Detect which cell encompasses the target text, then output its [x, y] center coordinate. 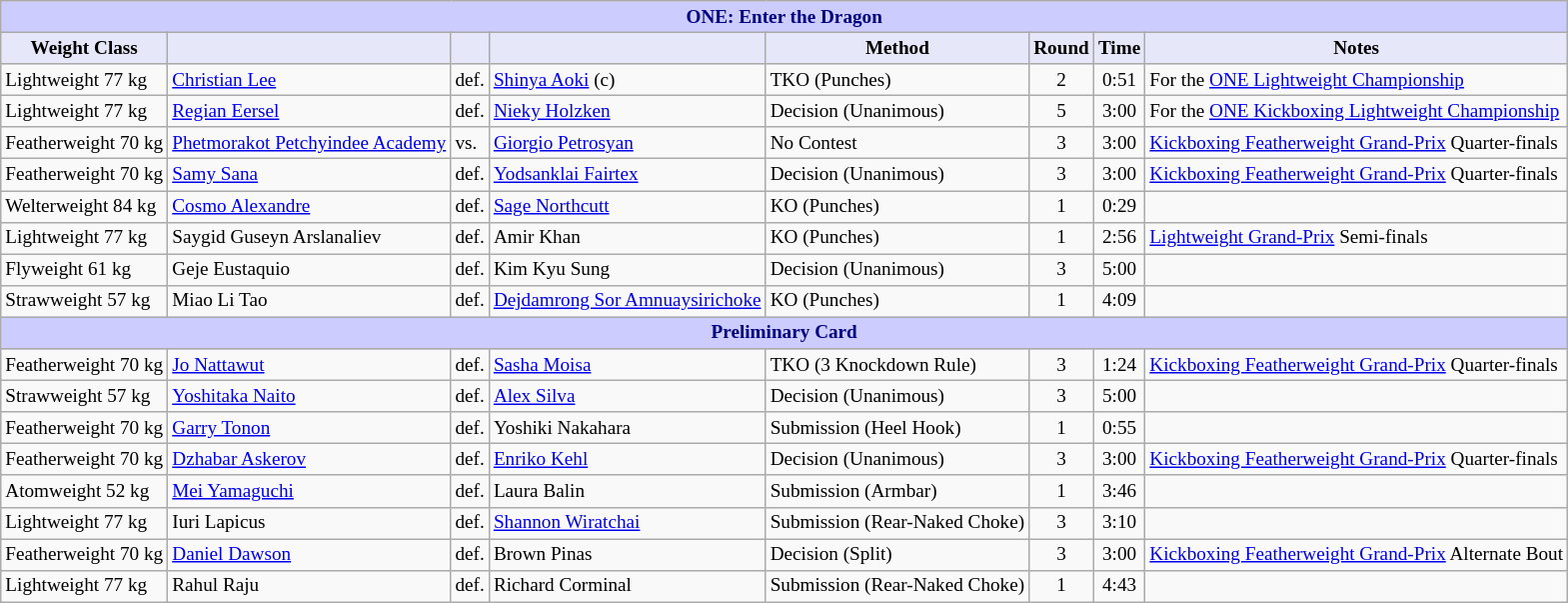
Welterweight 84 kg [84, 206]
TKO (3 Knockdown Rule) [897, 365]
Decision (Split) [897, 554]
Yodsanklai Fairtex [628, 175]
Iuri Lapicus [310, 523]
0:29 [1119, 206]
Miao Li Tao [310, 301]
Submission (Heel Hook) [897, 428]
Dejdamrong Sor Amnuaysirichoke [628, 301]
Alex Silva [628, 396]
Regian Eersel [310, 111]
For the ONE Kickboxing Lightweight Championship [1357, 111]
Richard Corminal [628, 586]
Christian Lee [310, 80]
vs. [470, 143]
2:56 [1119, 238]
Geje Eustaquio [310, 270]
Garry Tonon [310, 428]
Kickboxing Featherweight Grand-Prix Alternate Bout [1357, 554]
Laura Balin [628, 491]
Sasha Moisa [628, 365]
0:51 [1119, 80]
Brown Pinas [628, 554]
TKO (Punches) [897, 80]
3:46 [1119, 491]
Shinya Aoki (c) [628, 80]
Yoshitaka Naito [310, 396]
Samy Sana [310, 175]
Method [897, 48]
For the ONE Lightweight Championship [1357, 80]
ONE: Enter the Dragon [784, 17]
4:43 [1119, 586]
Preliminary Card [784, 333]
Submission (Armbar) [897, 491]
Sage Northcutt [628, 206]
Amir Khan [628, 238]
Daniel Dawson [310, 554]
0:55 [1119, 428]
Giorgio Petrosyan [628, 143]
Round [1061, 48]
1:24 [1119, 365]
Saygid Guseyn Arslanaliev [310, 238]
Jo Nattawut [310, 365]
Mei Yamaguchi [310, 491]
3:10 [1119, 523]
Nieky Holzken [628, 111]
Notes [1357, 48]
Atomweight 52 kg [84, 491]
Kim Kyu Sung [628, 270]
Cosmo Alexandre [310, 206]
Phetmorakot Petchyindee Academy [310, 143]
Enriko Kehl [628, 460]
Rahul Raju [310, 586]
Dzhabar Askerov [310, 460]
4:09 [1119, 301]
Flyweight 61 kg [84, 270]
Weight Class [84, 48]
Yoshiki Nakahara [628, 428]
No Contest [897, 143]
5 [1061, 111]
Shannon Wiratchai [628, 523]
Time [1119, 48]
2 [1061, 80]
Lightweight Grand-Prix Semi-finals [1357, 238]
